Find where the given text appears and provide that cell's center as (x, y) coordinate. 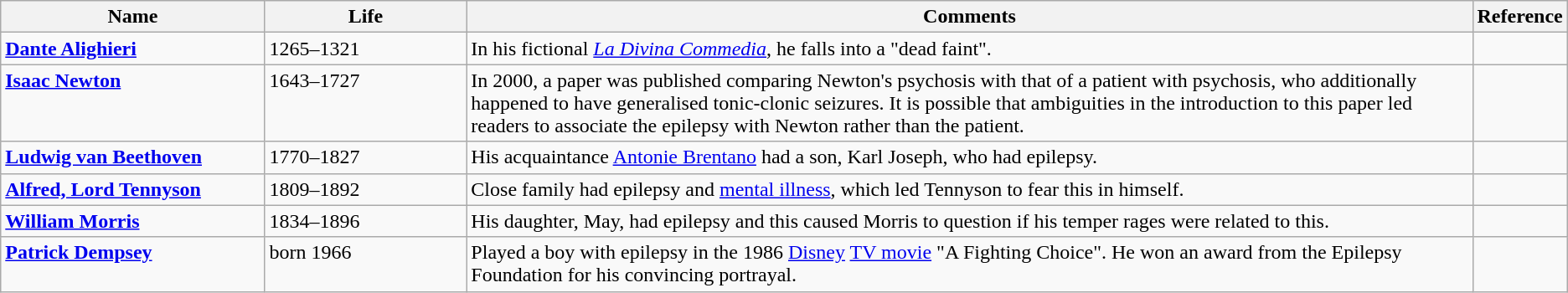
1809–1892 (365, 189)
1834–1896 (365, 221)
William Morris (132, 221)
Name (132, 17)
In his fictional La Divina Commedia, he falls into a "dead faint". (970, 49)
Dante Alighieri (132, 49)
Isaac Newton (132, 103)
Life (365, 17)
1770–1827 (365, 157)
born 1966 (365, 265)
Comments (970, 17)
Patrick Dempsey (132, 265)
His acquaintance Antonie Brentano had a son, Karl Joseph, who had epilepsy. (970, 157)
Alfred, Lord Tennyson (132, 189)
Reference (1519, 17)
1265–1321 (365, 49)
Close family had epilepsy and mental illness, which led Tennyson to fear this in himself. (970, 189)
His daughter, May, had epilepsy and this caused Morris to question if his temper rages were related to this. (970, 221)
Ludwig van Beethoven (132, 157)
1643–1727 (365, 103)
